From the cell containing the given text, extract its center point as [x, y] coordinate. 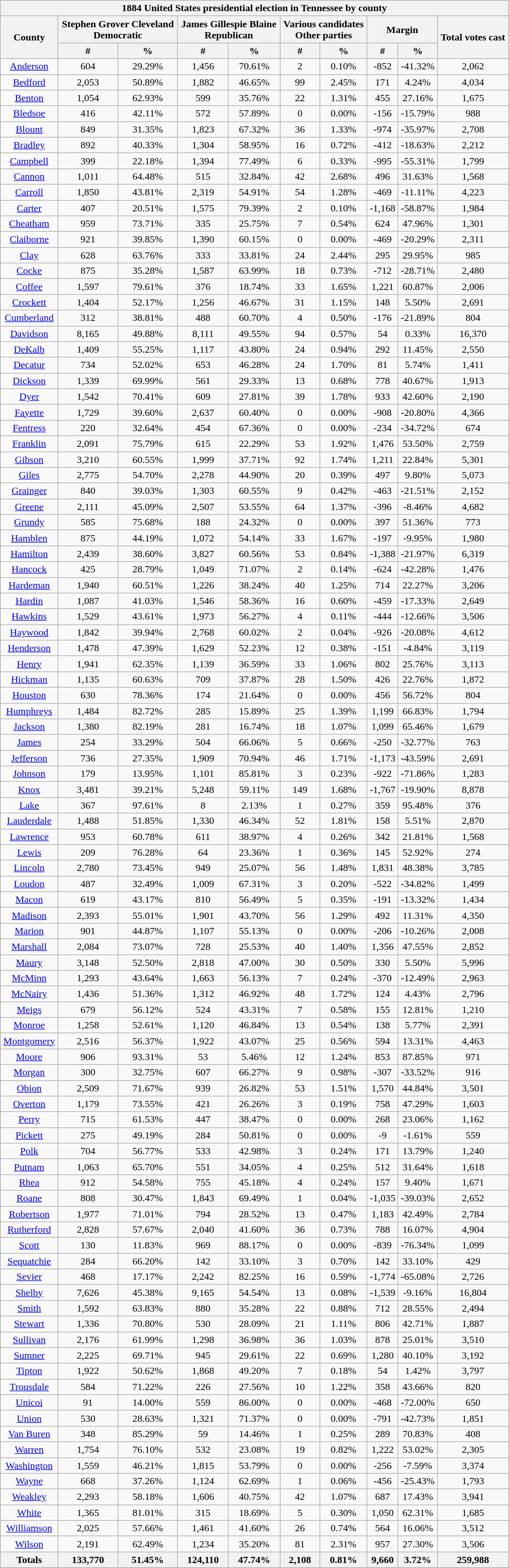
16,804 [473, 1293]
1,685 [473, 1513]
71.22% [148, 1387]
1,999 [203, 460]
-20.80% [418, 412]
1,461 [203, 1528]
56.13% [254, 978]
32.64% [148, 428]
802 [382, 664]
2,775 [88, 475]
Overton [29, 1104]
-72.00% [418, 1402]
60.15% [254, 240]
60.40% [254, 412]
13.79% [418, 1151]
77.49% [254, 161]
1,117 [203, 349]
985 [473, 255]
1,973 [203, 617]
959 [88, 224]
29.29% [148, 66]
-10.26% [418, 931]
38.97% [254, 837]
1.03% [343, 1340]
599 [203, 98]
1,842 [88, 632]
0.26% [343, 837]
69.99% [148, 381]
47.29% [418, 1104]
487 [88, 884]
0.30% [343, 1513]
Lincoln [29, 868]
79.39% [254, 208]
-28.71% [418, 271]
49.88% [148, 334]
921 [88, 240]
4,463 [473, 1041]
40.33% [148, 145]
0.69% [343, 1355]
2,006 [473, 287]
14.46% [254, 1434]
-9.95% [418, 538]
704 [88, 1151]
456 [382, 695]
53.79% [254, 1466]
-32.77% [418, 742]
Moore [29, 1057]
28.09% [254, 1324]
-43.59% [418, 758]
5.77% [418, 1025]
0.66% [343, 742]
Wayne [29, 1481]
1,618 [473, 1167]
57.89% [254, 114]
Lauderdale [29, 821]
1.78% [343, 396]
87.85% [418, 1057]
Hawkins [29, 617]
60.51% [148, 585]
1,256 [203, 302]
209 [88, 852]
45.18% [254, 1182]
McMinn [29, 978]
2,963 [473, 978]
Decatur [29, 365]
2,649 [473, 601]
-307 [382, 1072]
1,072 [203, 538]
Knox [29, 790]
-21.97% [418, 554]
1,179 [88, 1104]
Cumberland [29, 318]
2,176 [88, 1340]
289 [382, 1434]
36.98% [254, 1340]
1,887 [473, 1324]
1,882 [203, 82]
73.07% [148, 946]
1.65% [343, 287]
27.16% [418, 98]
Cheatham [29, 224]
29.61% [254, 1355]
65.70% [148, 1167]
1.48% [343, 868]
39.21% [148, 790]
5.51% [418, 821]
551 [203, 1167]
0.35% [343, 899]
312 [88, 318]
11.83% [148, 1245]
912 [88, 1182]
Van Buren [29, 1434]
679 [88, 1010]
281 [203, 727]
28.55% [418, 1308]
758 [382, 1104]
20 [300, 475]
3,119 [473, 648]
-20.29% [418, 240]
Hamilton [29, 554]
Morgan [29, 1072]
Henry [29, 664]
1,868 [203, 1371]
16.06% [418, 1528]
788 [382, 1230]
53.50% [418, 444]
2,025 [88, 1528]
-197 [382, 538]
1,913 [473, 381]
1,592 [88, 1308]
0.38% [343, 648]
358 [382, 1387]
9,660 [382, 1560]
1,729 [88, 412]
179 [88, 774]
0.36% [343, 852]
1,107 [203, 931]
55.25% [148, 349]
2,111 [88, 507]
619 [88, 899]
Various candidatesOther parties [324, 30]
561 [203, 381]
47.00% [254, 963]
1,280 [382, 1355]
0.20% [343, 884]
Crockett [29, 302]
Scott [29, 1245]
43.80% [254, 349]
Shelby [29, 1293]
2,319 [203, 192]
1,049 [203, 569]
59 [203, 1434]
60.63% [148, 679]
1,199 [382, 711]
-370 [382, 978]
0.47% [343, 1214]
71.07% [254, 569]
37.26% [148, 1481]
73.55% [148, 1104]
67.32% [254, 129]
27.30% [418, 1544]
56.27% [254, 617]
55.13% [254, 931]
734 [88, 365]
44.87% [148, 931]
333 [203, 255]
40.75% [254, 1497]
63.83% [148, 1308]
524 [203, 1010]
736 [88, 758]
1,162 [473, 1120]
421 [203, 1104]
2,053 [88, 82]
1.33% [343, 129]
806 [382, 1324]
44.84% [418, 1088]
39 [300, 396]
1,011 [88, 176]
3,192 [473, 1355]
492 [382, 915]
62.35% [148, 664]
47.74% [254, 1560]
30 [300, 963]
778 [382, 381]
4,350 [473, 915]
32.49% [148, 884]
853 [382, 1057]
Stewart [29, 1324]
2,550 [473, 349]
92 [300, 460]
1,330 [203, 821]
1,240 [473, 1151]
1,909 [203, 758]
1.92% [343, 444]
-908 [382, 412]
Hardeman [29, 585]
Meigs [29, 1010]
1,529 [88, 617]
447 [203, 1120]
7,626 [88, 1293]
1,980 [473, 538]
-58.87% [418, 208]
Putnam [29, 1167]
488 [203, 318]
43.17% [148, 899]
37.71% [254, 460]
32.84% [254, 176]
3,148 [88, 963]
285 [203, 711]
22.84% [418, 460]
455 [382, 98]
69.49% [254, 1198]
50.89% [148, 82]
295 [382, 255]
52.02% [148, 365]
Benton [29, 98]
86.00% [254, 1402]
Weakley [29, 1497]
52.23% [254, 648]
9.40% [418, 1182]
45.38% [148, 1293]
572 [203, 114]
953 [88, 837]
1,365 [88, 1513]
73.45% [148, 868]
71.01% [148, 1214]
1,542 [88, 396]
2,152 [473, 491]
1,336 [88, 1324]
-42.28% [418, 569]
64.48% [148, 176]
2,509 [88, 1088]
Rhea [29, 1182]
38.24% [254, 585]
2,870 [473, 821]
-839 [382, 1245]
-396 [382, 507]
0.57% [343, 334]
1,304 [203, 145]
Blount [29, 129]
Jefferson [29, 758]
52.61% [148, 1025]
1,356 [382, 946]
-1,774 [382, 1277]
1,054 [88, 98]
17.43% [418, 1497]
957 [382, 1544]
3,797 [473, 1371]
1,570 [382, 1088]
Jackson [29, 727]
Bledsoe [29, 114]
773 [473, 522]
Fentress [29, 428]
17.17% [148, 1277]
1,312 [203, 994]
1,984 [473, 208]
2,084 [88, 946]
McNairy [29, 994]
28.52% [254, 1214]
-206 [382, 931]
1,603 [473, 1104]
1,303 [203, 491]
44.19% [148, 538]
1,411 [473, 365]
1,478 [88, 648]
188 [203, 522]
-13.32% [418, 899]
157 [382, 1182]
254 [88, 742]
-156 [382, 114]
1.70% [343, 365]
1.06% [343, 664]
39.94% [148, 632]
38.81% [148, 318]
2,008 [473, 931]
25.76% [418, 664]
43.70% [254, 915]
8,165 [88, 334]
Sumner [29, 1355]
-7.59% [418, 1466]
Maury [29, 963]
46.65% [254, 82]
-463 [382, 491]
46.28% [254, 365]
71.37% [254, 1418]
1.40% [343, 946]
56.49% [254, 899]
Houston [29, 695]
-33.52% [418, 1072]
20.51% [148, 208]
1,799 [473, 161]
75.68% [148, 522]
1,597 [88, 287]
1,575 [203, 208]
Washington [29, 1466]
70.80% [148, 1324]
Greene [29, 507]
0.23% [343, 774]
White [29, 1513]
-995 [382, 161]
Claiborne [29, 240]
29.95% [418, 255]
43.07% [254, 1041]
8,878 [473, 790]
39.03% [148, 491]
1,050 [382, 1513]
1.81% [343, 821]
49.55% [254, 334]
-1,388 [382, 554]
41.03% [148, 601]
4,612 [473, 632]
75.79% [148, 444]
43.81% [148, 192]
Lawrence [29, 837]
16,370 [473, 334]
359 [382, 805]
426 [382, 679]
2,391 [473, 1025]
1.68% [343, 790]
407 [88, 208]
1,258 [88, 1025]
22.76% [418, 679]
60.56% [254, 554]
2,242 [203, 1277]
11.45% [418, 349]
275 [88, 1135]
54.91% [254, 192]
1,210 [473, 1010]
1,629 [203, 648]
892 [88, 145]
-459 [382, 601]
124 [382, 994]
1,977 [88, 1214]
4,223 [473, 192]
Robertson [29, 1214]
1,409 [88, 349]
2,759 [473, 444]
50.62% [148, 1371]
1,671 [473, 1182]
4.43% [418, 994]
2,652 [473, 1198]
-19.90% [418, 790]
-11.11% [418, 192]
32.75% [148, 1072]
3,512 [473, 1528]
25.01% [418, 1340]
-974 [382, 129]
174 [203, 695]
1,436 [88, 994]
0.72% [343, 145]
Marshall [29, 946]
268 [382, 1120]
1,404 [88, 302]
18.74% [254, 287]
1,794 [473, 711]
1,298 [203, 1340]
4,904 [473, 1230]
60.70% [254, 318]
Margin [402, 30]
628 [88, 255]
-176 [382, 318]
2,293 [88, 1497]
60.02% [254, 632]
46.34% [254, 821]
95.48% [418, 805]
-20.08% [418, 632]
Monroe [29, 1025]
-926 [382, 632]
82.72% [148, 711]
-12.49% [418, 978]
-55.31% [418, 161]
-468 [382, 1402]
5,073 [473, 475]
-41.32% [418, 66]
1,606 [203, 1497]
Hickman [29, 679]
2.45% [343, 82]
-8.46% [418, 507]
71.67% [148, 1088]
Grainger [29, 491]
607 [203, 1072]
-35.97% [418, 129]
Smith [29, 1308]
63.99% [254, 271]
0.11% [343, 617]
Fayette [29, 412]
Coffee [29, 287]
-234 [382, 428]
2,305 [473, 1449]
55.01% [148, 915]
594 [382, 1041]
0.94% [343, 349]
Marion [29, 931]
533 [203, 1151]
Franklin [29, 444]
Hardin [29, 601]
43.61% [148, 617]
1,823 [203, 129]
755 [203, 1182]
2,393 [88, 915]
56.72% [418, 695]
714 [382, 585]
149 [300, 790]
Humphreys [29, 711]
76.10% [148, 1449]
2,818 [203, 963]
609 [203, 396]
496 [382, 176]
-25.43% [418, 1481]
0.74% [343, 1528]
2,278 [203, 475]
23.36% [254, 852]
21 [300, 1324]
145 [382, 852]
35.20% [254, 1544]
880 [203, 1308]
1,293 [88, 978]
2,708 [473, 129]
-712 [382, 271]
-39.03% [418, 1198]
33.29% [148, 742]
60.78% [148, 837]
Lake [29, 805]
65.46% [418, 727]
46 [300, 758]
367 [88, 805]
5.46% [254, 1057]
-1,168 [382, 208]
3,481 [88, 790]
81.01% [148, 1513]
-250 [382, 742]
39.60% [148, 412]
3,827 [203, 554]
5,996 [473, 963]
6,319 [473, 554]
46.92% [254, 994]
Bradley [29, 145]
1.74% [343, 460]
155 [382, 1010]
22.27% [418, 585]
8 [203, 805]
53.55% [254, 507]
-42.73% [418, 1418]
2,225 [88, 1355]
67.31% [254, 884]
42.98% [254, 1151]
Giles [29, 475]
44.90% [254, 475]
1,211 [382, 460]
46.84% [254, 1025]
42.11% [148, 114]
85.29% [148, 1434]
56.12% [148, 1010]
1,872 [473, 679]
-456 [382, 1481]
9.80% [418, 475]
1.15% [343, 302]
1,793 [473, 1481]
348 [88, 1434]
88.17% [254, 1245]
Madison [29, 915]
-4.84% [418, 648]
584 [88, 1387]
849 [88, 129]
988 [473, 114]
0.39% [343, 475]
585 [88, 522]
425 [88, 569]
1,940 [88, 585]
1,850 [88, 192]
69.71% [148, 1355]
1,101 [203, 774]
13.31% [418, 1041]
820 [473, 1387]
2,828 [88, 1230]
532 [203, 1449]
61.53% [148, 1120]
624 [382, 224]
0.56% [343, 1041]
515 [203, 176]
58.18% [148, 1497]
63.76% [148, 255]
3,210 [88, 460]
46.21% [148, 1466]
564 [382, 1528]
3,501 [473, 1088]
31.63% [418, 176]
51.85% [148, 821]
906 [88, 1057]
11.31% [418, 915]
709 [203, 679]
42.71% [418, 1324]
28.63% [148, 1418]
2.13% [254, 805]
93.31% [148, 1057]
901 [88, 931]
97.61% [148, 805]
James Gillespie BlaineRepublican [229, 30]
611 [203, 837]
73.71% [148, 224]
810 [203, 899]
1.72% [343, 994]
945 [203, 1355]
43.66% [418, 1387]
Gibson [29, 460]
Trousdale [29, 1387]
259,988 [473, 1560]
-9 [382, 1135]
94 [300, 334]
2,780 [88, 868]
Clay [29, 255]
497 [382, 475]
1,183 [382, 1214]
1,301 [473, 224]
85.81% [254, 774]
27.35% [148, 758]
Dickson [29, 381]
1,135 [88, 679]
Total votes cast [473, 37]
-1,035 [382, 1198]
Loudon [29, 884]
-15.79% [418, 114]
0.58% [343, 1010]
3,113 [473, 664]
808 [88, 1198]
454 [203, 428]
66.83% [418, 711]
DeKalb [29, 349]
19 [300, 1449]
1,139 [203, 664]
2,494 [473, 1308]
40.67% [418, 381]
1.37% [343, 507]
2,507 [203, 507]
933 [382, 396]
3,206 [473, 585]
668 [88, 1481]
-412 [382, 145]
52 [300, 821]
27.56% [254, 1387]
124,110 [203, 1560]
939 [203, 1088]
148 [382, 302]
0.82% [343, 1449]
Campbell [29, 161]
-191 [382, 899]
-922 [382, 774]
794 [203, 1214]
1.28% [343, 192]
Perry [29, 1120]
0.60% [343, 601]
1,901 [203, 915]
0.42% [343, 491]
2,784 [473, 1214]
-18.63% [418, 145]
31 [300, 302]
30.47% [148, 1198]
1,941 [88, 664]
37.87% [254, 679]
1,559 [88, 1466]
138 [382, 1025]
10 [300, 1387]
23.06% [418, 1120]
66.27% [254, 1072]
2,311 [473, 240]
416 [88, 114]
1,675 [473, 98]
59.11% [254, 790]
1,679 [473, 727]
54.70% [148, 475]
2,516 [88, 1041]
Johnson [29, 774]
23.08% [254, 1449]
43.64% [148, 978]
5.74% [418, 365]
57.66% [148, 1528]
2,439 [88, 554]
Hamblen [29, 538]
399 [88, 161]
Cocke [29, 271]
21.81% [418, 837]
45.09% [148, 507]
429 [473, 1261]
604 [88, 66]
52.17% [148, 302]
1,283 [473, 774]
53.02% [418, 1449]
Lewis [29, 852]
0.18% [343, 1371]
1,456 [203, 66]
0.81% [343, 1560]
1.42% [418, 1371]
51.45% [148, 1560]
Unicoi [29, 1402]
-852 [382, 66]
-522 [382, 884]
0.08% [343, 1293]
-791 [382, 1418]
397 [382, 522]
58.95% [254, 145]
-71.86% [418, 774]
12.81% [418, 1010]
62.69% [254, 1481]
1,390 [203, 240]
-256 [382, 1466]
54.14% [254, 538]
1,221 [382, 287]
1,488 [88, 821]
42.60% [418, 396]
949 [203, 868]
70.94% [254, 758]
1884 United States presidential election in Tennessee by county [254, 8]
Sevier [29, 1277]
-9.16% [418, 1293]
62.93% [148, 98]
1.51% [343, 1088]
130 [88, 1245]
Macon [29, 899]
916 [473, 1072]
2,091 [88, 444]
31.35% [148, 129]
-21.89% [418, 318]
1,546 [203, 601]
1,380 [88, 727]
38.47% [254, 1120]
-624 [382, 569]
62.31% [418, 1513]
1,851 [473, 1418]
687 [382, 1497]
54.54% [254, 1293]
653 [203, 365]
1.31% [343, 98]
2,768 [203, 632]
29.33% [254, 381]
70.41% [148, 396]
Cannon [29, 176]
0.27% [343, 805]
2,062 [473, 66]
38.60% [148, 554]
1,009 [203, 884]
1.22% [343, 1387]
-34.72% [418, 428]
26 [300, 1528]
66.06% [254, 742]
16.07% [418, 1230]
Obion [29, 1088]
Grundy [29, 522]
971 [473, 1057]
1,394 [203, 161]
67.36% [254, 428]
335 [203, 224]
728 [203, 946]
91 [88, 1402]
99 [300, 82]
0.88% [343, 1308]
James [29, 742]
70.61% [254, 66]
49.20% [254, 1371]
Sullivan [29, 1340]
512 [382, 1167]
Union [29, 1418]
42.49% [418, 1214]
1.39% [343, 711]
468 [88, 1277]
36.59% [254, 664]
62.49% [148, 1544]
226 [203, 1387]
1,339 [88, 381]
-1,767 [382, 790]
292 [382, 349]
3,941 [473, 1497]
0.84% [343, 554]
2,726 [473, 1277]
274 [473, 852]
504 [203, 742]
Stephen Grover ClevelandDemocratic [118, 30]
2.68% [343, 176]
47.39% [148, 648]
-151 [382, 648]
Davidson [29, 334]
0.06% [343, 1481]
1.50% [343, 679]
2.31% [343, 1544]
52.50% [148, 963]
66.20% [148, 1261]
22.18% [148, 161]
630 [88, 695]
56.77% [148, 1151]
54.58% [148, 1182]
Dyer [29, 396]
40.10% [418, 1355]
1.24% [343, 1057]
2,637 [203, 412]
-12.66% [418, 617]
25.75% [254, 224]
43.31% [254, 1010]
-1,539 [382, 1293]
158 [382, 821]
Henderson [29, 648]
15.89% [254, 711]
674 [473, 428]
34.05% [254, 1167]
39.85% [148, 240]
Hancock [29, 569]
28.79% [148, 569]
Haywood [29, 632]
27.81% [254, 396]
18.69% [254, 1513]
133,770 [88, 1560]
0.70% [343, 1261]
50.81% [254, 1135]
Pickett [29, 1135]
9,165 [203, 1293]
33.81% [254, 255]
78.36% [148, 695]
1,226 [203, 585]
Totals [29, 1560]
4,366 [473, 412]
840 [88, 491]
47.96% [418, 224]
31.64% [418, 1167]
52.92% [418, 852]
2,852 [473, 946]
-65.08% [418, 1277]
Roane [29, 1198]
Wilson [29, 1544]
Montgomery [29, 1041]
82.19% [148, 727]
0.68% [343, 381]
712 [382, 1308]
County [29, 37]
-1.61% [418, 1135]
21.64% [254, 695]
1.71% [343, 758]
5,301 [473, 460]
2,480 [473, 271]
-17.33% [418, 601]
Williamson [29, 1528]
1,063 [88, 1167]
26.82% [254, 1088]
0.98% [343, 1072]
300 [88, 1072]
Polk [29, 1151]
-21.51% [418, 491]
1,754 [88, 1449]
-34.82% [418, 884]
48.38% [418, 868]
3,374 [473, 1466]
26.26% [254, 1104]
60.87% [418, 287]
1,815 [203, 1466]
3,510 [473, 1340]
58.36% [254, 601]
48 [300, 994]
5,248 [203, 790]
1,222 [382, 1449]
-1,173 [382, 758]
1,321 [203, 1418]
Carter [29, 208]
Carroll [29, 192]
61.99% [148, 1340]
25.07% [254, 868]
1,663 [203, 978]
2,212 [473, 145]
0.19% [343, 1104]
408 [473, 1434]
330 [382, 963]
1,831 [382, 868]
0.14% [343, 569]
1,587 [203, 271]
1,499 [473, 884]
2,191 [88, 1544]
70.83% [418, 1434]
4.24% [418, 82]
715 [88, 1120]
220 [88, 428]
8,111 [203, 334]
22.29% [254, 444]
35.76% [254, 98]
4,682 [473, 507]
878 [382, 1340]
76.28% [148, 852]
14.00% [148, 1402]
650 [473, 1402]
46.67% [254, 302]
Rutherford [29, 1230]
47.55% [418, 946]
1.67% [343, 538]
Warren [29, 1449]
4,034 [473, 82]
1,234 [203, 1544]
2,108 [300, 1560]
49.19% [148, 1135]
1.25% [343, 585]
1.11% [343, 1324]
969 [203, 1245]
Bedford [29, 82]
28 [300, 679]
Anderson [29, 66]
13.95% [148, 774]
1,124 [203, 1481]
82.25% [254, 1277]
1,484 [88, 711]
6 [300, 161]
1,434 [473, 899]
25.53% [254, 946]
1,120 [203, 1025]
-76.34% [418, 1245]
315 [203, 1513]
-444 [382, 617]
2,040 [203, 1230]
2.44% [343, 255]
79.61% [148, 287]
1.29% [343, 915]
0.59% [343, 1277]
2,190 [473, 396]
1,843 [203, 1198]
57.67% [148, 1230]
3,785 [473, 868]
2,796 [473, 994]
24.32% [254, 522]
3.72% [418, 1560]
615 [203, 444]
Tipton [29, 1371]
Sequatchie [29, 1261]
56.37% [148, 1041]
1,087 [88, 601]
16.74% [254, 727]
342 [382, 837]
763 [473, 742]
